Capture the cell that displays the provided text and extract its (X, Y) central coordinate. 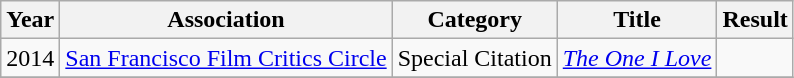
2014 (30, 58)
San Francisco Film Critics Circle (226, 58)
Result (755, 20)
Category (474, 20)
Year (30, 20)
Special Citation (474, 58)
Title (637, 20)
The One I Love (637, 58)
Association (226, 20)
